Search for the cell housing the specified text and yield its [X, Y] center coordinate. 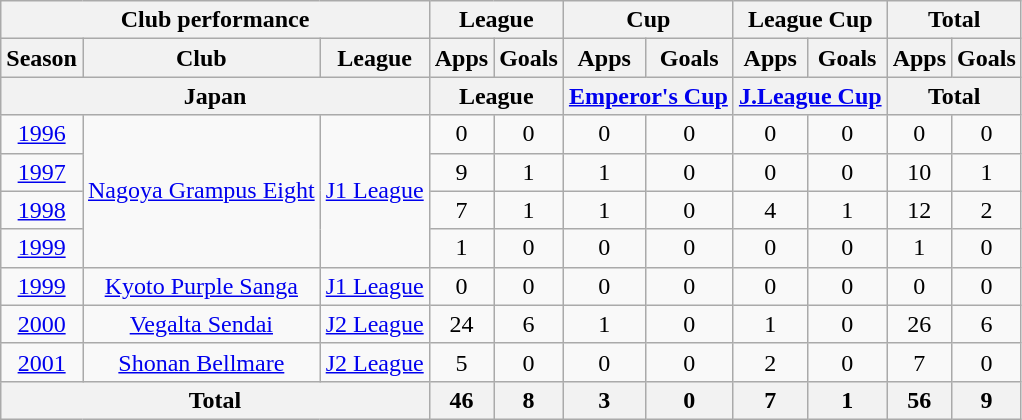
Japan [215, 96]
Emperor's Cup [648, 96]
4 [770, 210]
Club [201, 58]
Club performance [215, 20]
2001 [42, 362]
1996 [42, 134]
Kyoto Purple Sanga [201, 286]
J.League Cup [810, 96]
Cup [648, 20]
1997 [42, 172]
56 [919, 400]
1998 [42, 210]
Nagoya Grampus Eight [201, 191]
3 [604, 400]
10 [919, 172]
Season [42, 58]
26 [919, 324]
46 [461, 400]
5 [461, 362]
Shonan Bellmare [201, 362]
24 [461, 324]
League Cup [810, 20]
2000 [42, 324]
12 [919, 210]
8 [529, 400]
Vegalta Sendai [201, 324]
